Extract the [X, Y] coordinate from the center of the cell holding the provided text.  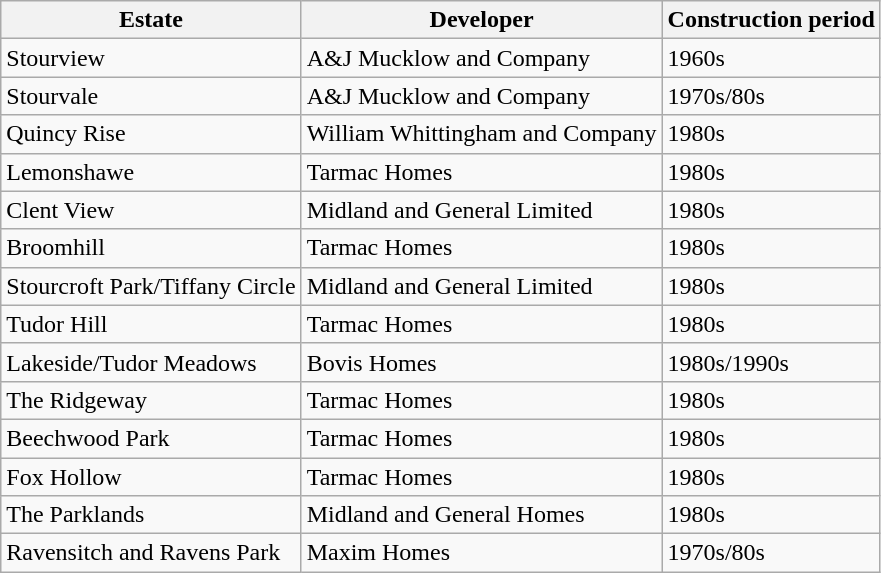
The Ridgeway [151, 400]
1980s/1990s [771, 362]
1960s [771, 58]
Clent View [151, 210]
Construction period [771, 20]
Developer [482, 20]
Bovis Homes [482, 362]
Midland and General Homes [482, 515]
Ravensitch and Ravens Park [151, 553]
The Parklands [151, 515]
Beechwood Park [151, 438]
Broomhill [151, 248]
Tudor Hill [151, 324]
Stourview [151, 58]
Lakeside/Tudor Meadows [151, 362]
Quincy Rise [151, 134]
Stourcroft Park/Tiffany Circle [151, 286]
Fox Hollow [151, 477]
William Whittingham and Company [482, 134]
Estate [151, 20]
Maxim Homes [482, 553]
Stourvale [151, 96]
Lemonshawe [151, 172]
